From the cell containing the given text, extract its center point as (x, y) coordinate. 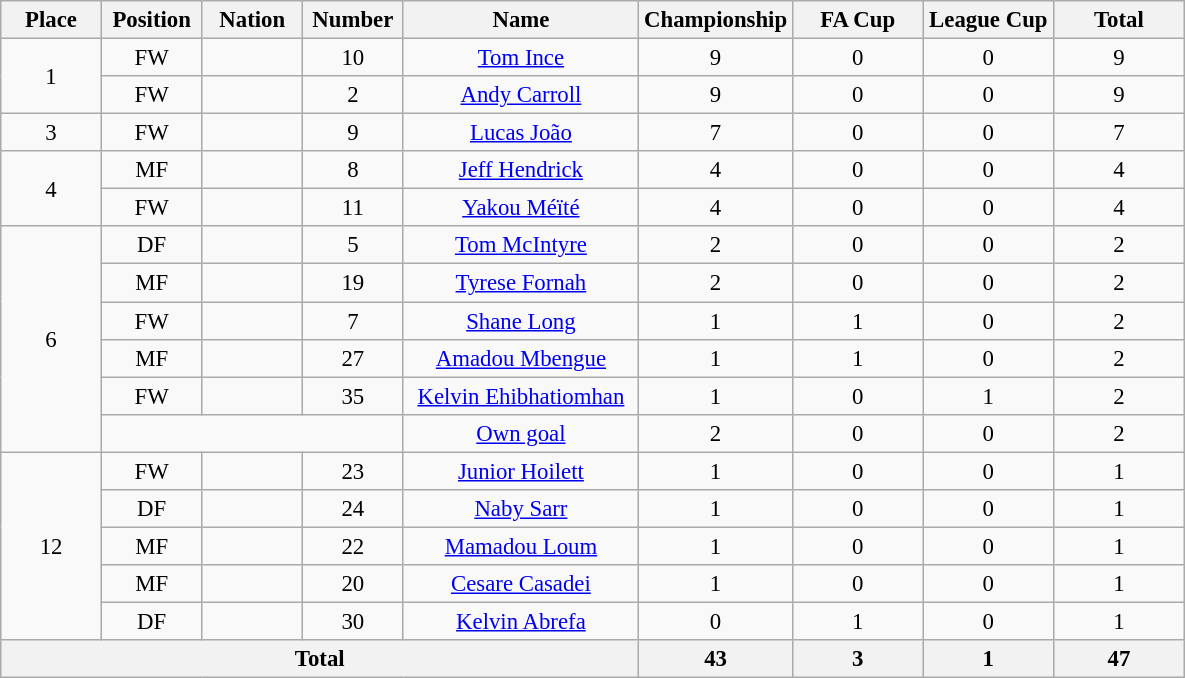
Championship (716, 20)
43 (716, 659)
Lucas João (521, 133)
12 (52, 546)
Tyrese Fornah (521, 283)
FA Cup (858, 20)
5 (354, 245)
Name (521, 20)
Kelvin Abrefa (521, 621)
Own goal (521, 433)
Place (52, 20)
Kelvin Ehibhatiomhan (521, 396)
47 (1120, 659)
24 (354, 509)
Tom Ince (521, 58)
Tom McIntyre (521, 245)
35 (354, 396)
Jeff Hendrick (521, 170)
6 (52, 339)
20 (354, 584)
Amadou Mbengue (521, 358)
11 (354, 208)
Shane Long (521, 321)
Nation (252, 20)
22 (354, 546)
8 (354, 170)
Number (354, 20)
Yakou Méïté (521, 208)
Andy Carroll (521, 95)
Junior Hoilett (521, 471)
Position (152, 20)
League Cup (988, 20)
Naby Sarr (521, 509)
30 (354, 621)
27 (354, 358)
Cesare Casadei (521, 584)
19 (354, 283)
23 (354, 471)
Mamadou Loum (521, 546)
10 (354, 58)
